Locate the cell with the specified text and output its (X, Y) center coordinate. 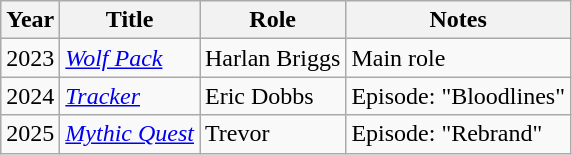
Harlan Briggs (273, 58)
Title (130, 20)
2025 (30, 134)
Notes (458, 20)
Mythic Quest (130, 134)
Trevor (273, 134)
Role (273, 20)
Tracker (130, 96)
Episode: "Rebrand" (458, 134)
Wolf Pack (130, 58)
Year (30, 20)
2024 (30, 96)
Eric Dobbs (273, 96)
Episode: "Bloodlines" (458, 96)
Main role (458, 58)
2023 (30, 58)
